Locate the cell with the specified text and output its [X, Y] center coordinate. 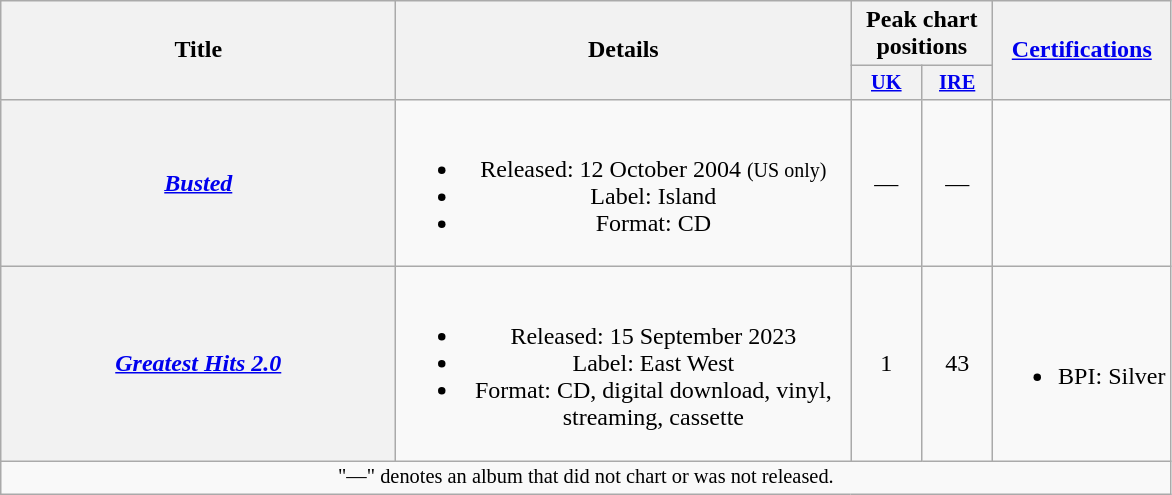
Certifications [1082, 50]
1 [886, 364]
IRE [958, 83]
BPI: Silver [1082, 364]
UK [886, 83]
Busted [198, 182]
Peak chart positions [922, 34]
43 [958, 364]
Title [198, 50]
Details [624, 50]
Greatest Hits 2.0 [198, 364]
Released: 15 September 2023Label: East WestFormat: CD, digital download, vinyl, streaming, cassette [624, 364]
"—" denotes an album that did not chart or was not released. [586, 478]
Released: 12 October 2004 (US only)Label: IslandFormat: CD [624, 182]
